Scan for the cell matching the given text and deliver its (x, y) coordinate at center. 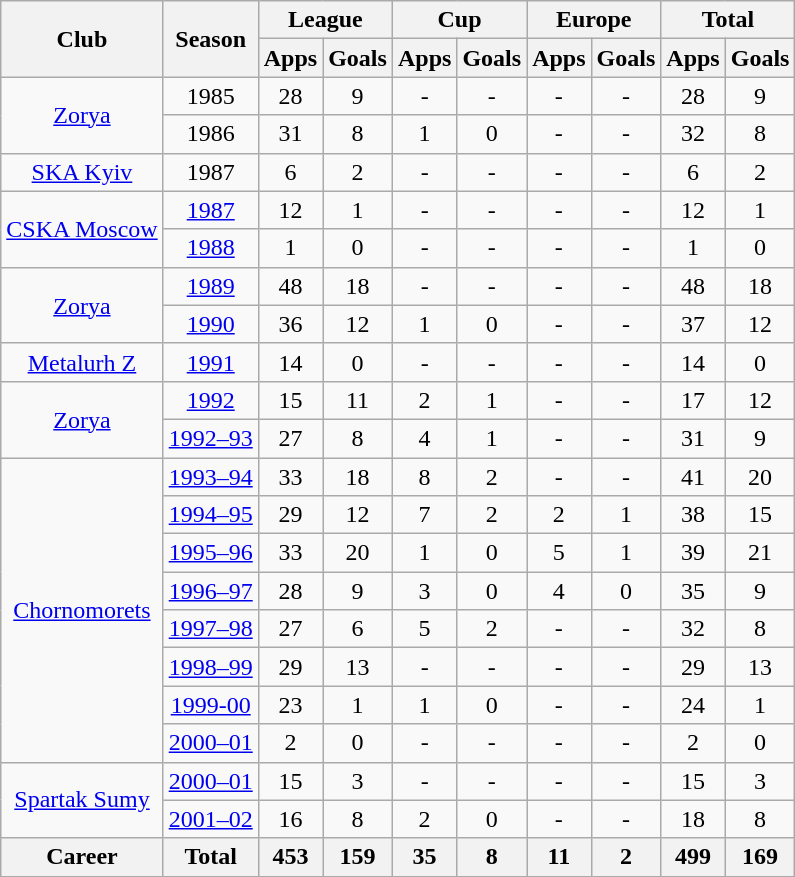
23 (290, 705)
1999-00 (210, 705)
Cup (459, 20)
16 (290, 819)
7 (424, 515)
1998–99 (210, 667)
CSKA Moscow (82, 229)
1996–97 (210, 591)
1989 (210, 286)
21 (760, 553)
1986 (210, 134)
159 (358, 857)
39 (693, 553)
499 (693, 857)
1990 (210, 324)
36 (290, 324)
169 (760, 857)
24 (693, 705)
Spartak Sumy (82, 800)
SKA Kyiv (82, 172)
1991 (210, 362)
1997–98 (210, 629)
41 (693, 477)
League (325, 20)
453 (290, 857)
Chornomorets (82, 610)
1994–95 (210, 515)
Europe (594, 20)
1993–94 (210, 477)
38 (693, 515)
37 (693, 324)
1995–96 (210, 553)
Season (210, 39)
1988 (210, 248)
Career (82, 857)
Metalurh Z (82, 362)
1992–93 (210, 438)
2001–02 (210, 819)
1985 (210, 96)
17 (693, 400)
1992 (210, 400)
Club (82, 39)
